Find where the given text appears and provide that cell's center as [x, y] coordinate. 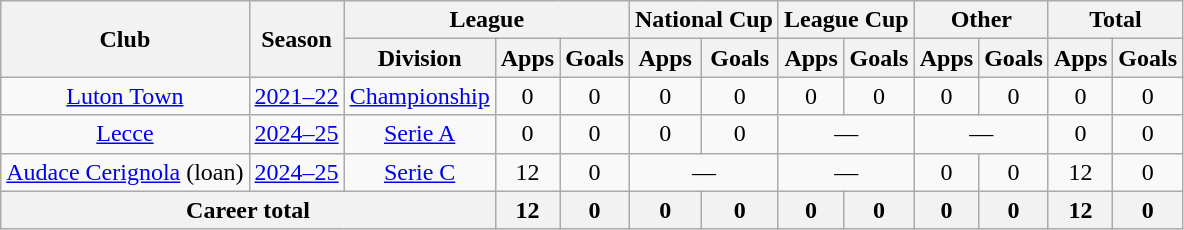
League Cup [846, 20]
Lecce [125, 134]
Career total [248, 210]
Other [981, 20]
Season [296, 39]
Championship [420, 96]
Division [420, 58]
Club [125, 39]
Total [1115, 20]
Serie A [420, 134]
National Cup [704, 20]
Luton Town [125, 96]
2021–22 [296, 96]
League [486, 20]
Serie C [420, 172]
Audace Cerignola (loan) [125, 172]
